For the text-containing cell, return its midpoint in (x, y) coordinate format. 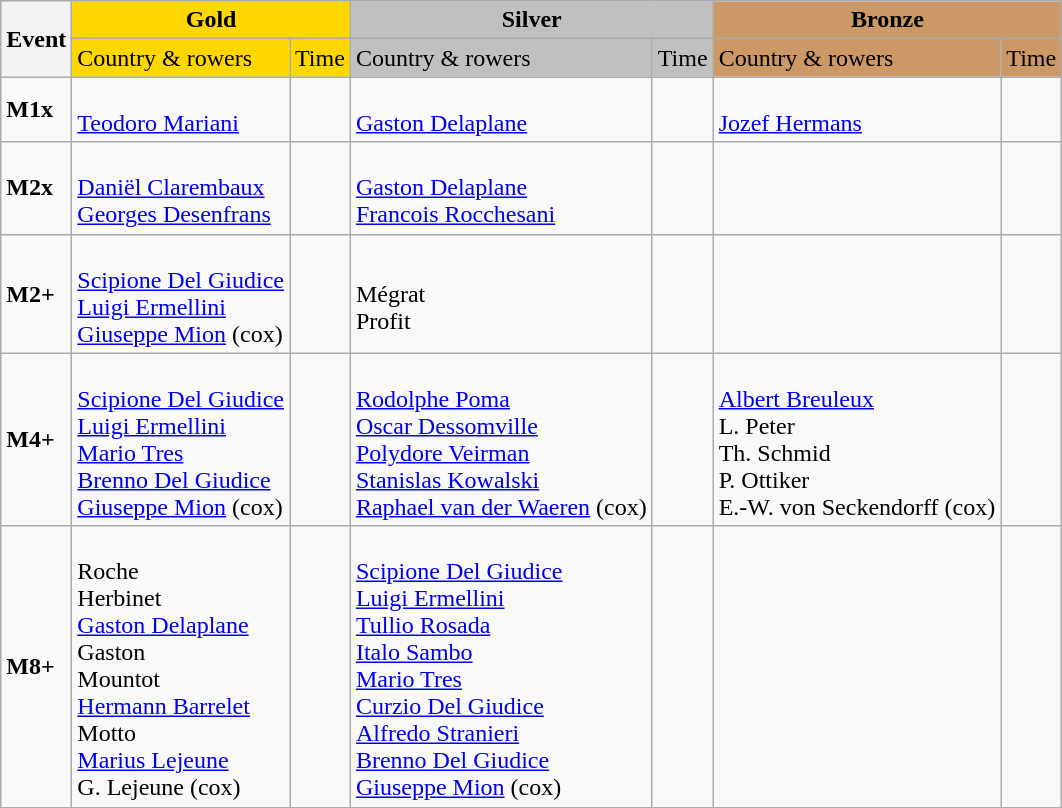
Jozef Hermans (857, 110)
Silver (532, 20)
Event (36, 39)
M4+ (36, 440)
Bronze (888, 20)
M2+ (36, 294)
Roche Herbinet Gaston Delaplane Gaston Mountot Hermann Barrelet Motto Marius Lejeune G. Lejeune (cox) (181, 666)
M2x (36, 188)
Scipione Del Giudice Luigi Ermellini Giuseppe Mion (cox) (181, 294)
Daniël Clarembaux Georges Desenfrans (181, 188)
Scipione Del Giudice Luigi Ermellini Tullio Rosada Italo Sambo Mario Tres Curzio Del Giudice Alfredo Stranieri Brenno Del Giudice Giuseppe Mion (cox) (501, 666)
Mégrat Profit (501, 294)
Gaston Delaplane (501, 110)
Gold (212, 20)
M1x (36, 110)
Albert Breuleux L. Peter Th. Schmid P. Ottiker E.-W. von Seckendorff (cox) (857, 440)
Teodoro Mariani (181, 110)
Scipione Del Giudice Luigi Ermellini Mario Tres Brenno Del Giudice Giuseppe Mion (cox) (181, 440)
M8+ (36, 666)
Rodolphe Poma Oscar Dessomville Polydore Veirman Stanislas Kowalski Raphael van der Waeren (cox) (501, 440)
Gaston Delaplane Francois Rocchesani (501, 188)
